Identify which cell holds the provided text, then report its [x, y] central coordinate. 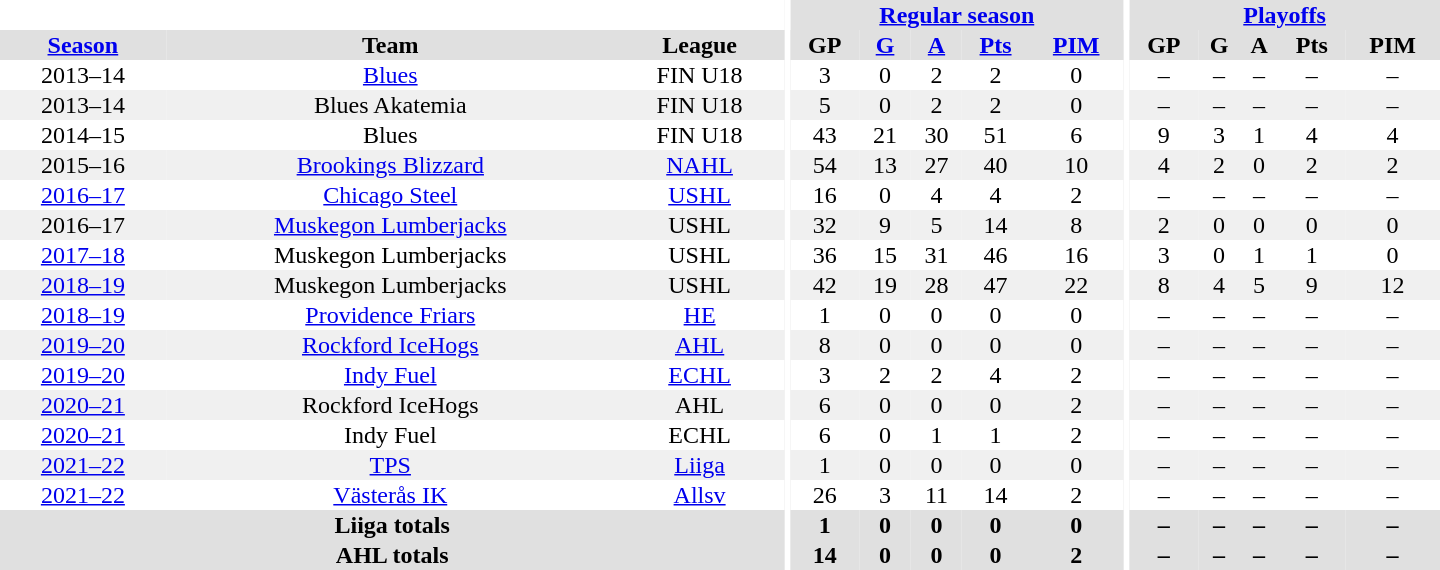
15 [884, 255]
Chicago Steel [390, 195]
2015–16 [83, 165]
19 [884, 285]
32 [824, 225]
22 [1076, 285]
51 [996, 135]
AHL totals [392, 555]
Team [390, 45]
10 [1076, 165]
Liiga totals [392, 525]
13 [884, 165]
26 [824, 495]
Providence Friars [390, 315]
Brookings Blizzard [390, 165]
54 [824, 165]
43 [824, 135]
40 [996, 165]
Liiga [700, 465]
Allsv [700, 495]
Blues Akatemia [390, 105]
HE [700, 315]
2014–15 [83, 135]
NAHL [700, 165]
27 [936, 165]
31 [936, 255]
28 [936, 285]
12 [1392, 285]
42 [824, 285]
Regular season [956, 15]
League [700, 45]
46 [996, 255]
2017–18 [83, 255]
21 [884, 135]
36 [824, 255]
Västerås IK [390, 495]
TPS [390, 465]
Season [83, 45]
30 [936, 135]
Playoffs [1284, 15]
47 [996, 285]
11 [936, 495]
